Return the [x, y] coordinate for the center point of the cell that contains the specified text.  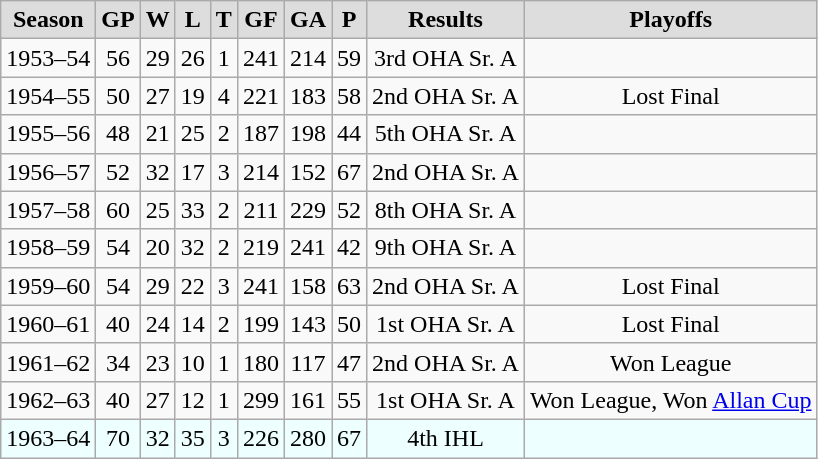
34 [118, 362]
55 [350, 400]
W [158, 20]
59 [350, 58]
161 [308, 400]
24 [158, 324]
10 [192, 362]
1954–55 [48, 96]
1963–64 [48, 438]
70 [118, 438]
1960–61 [48, 324]
221 [260, 96]
211 [260, 210]
1962–63 [48, 400]
Results [446, 20]
198 [308, 134]
19 [192, 96]
GA [308, 20]
58 [350, 96]
143 [308, 324]
229 [308, 210]
20 [158, 248]
L [192, 20]
4th IHL [446, 438]
23 [158, 362]
1956–57 [48, 172]
187 [260, 134]
63 [350, 286]
1958–59 [48, 248]
Playoffs [670, 20]
3rd OHA Sr. A [446, 58]
180 [260, 362]
158 [308, 286]
48 [118, 134]
42 [350, 248]
299 [260, 400]
44 [350, 134]
Won League, Won Allan Cup [670, 400]
1955–56 [48, 134]
21 [158, 134]
17 [192, 172]
1957–58 [48, 210]
22 [192, 286]
1953–54 [48, 58]
Season [48, 20]
26 [192, 58]
8th OHA Sr. A [446, 210]
4 [224, 96]
35 [192, 438]
14 [192, 324]
T [224, 20]
56 [118, 58]
117 [308, 362]
1959–60 [48, 286]
9th OHA Sr. A [446, 248]
5th OHA Sr. A [446, 134]
280 [308, 438]
199 [260, 324]
60 [118, 210]
1961–62 [48, 362]
47 [350, 362]
GF [260, 20]
226 [260, 438]
Won League [670, 362]
12 [192, 400]
152 [308, 172]
183 [308, 96]
219 [260, 248]
P [350, 20]
33 [192, 210]
GP [118, 20]
